Return the [x, y] coordinate for the center point of the cell that contains the specified text.  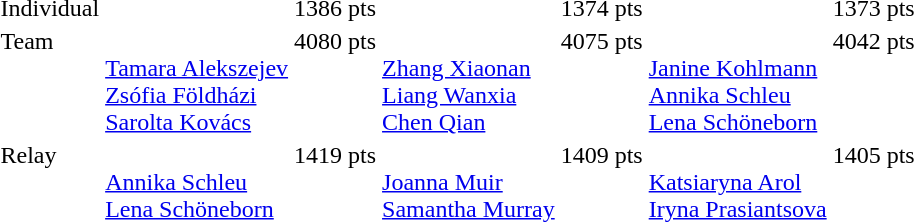
Zhang XiaonanLiang WanxiaChen Qian [469, 82]
Tamara AlekszejevZsófia FöldháziSarolta Kovács [197, 82]
Janine KohlmannAnnika SchleuLena Schöneborn [738, 82]
4075 pts [602, 82]
4080 pts [336, 82]
